Scan for the cell matching the given text and deliver its (x, y) coordinate at center. 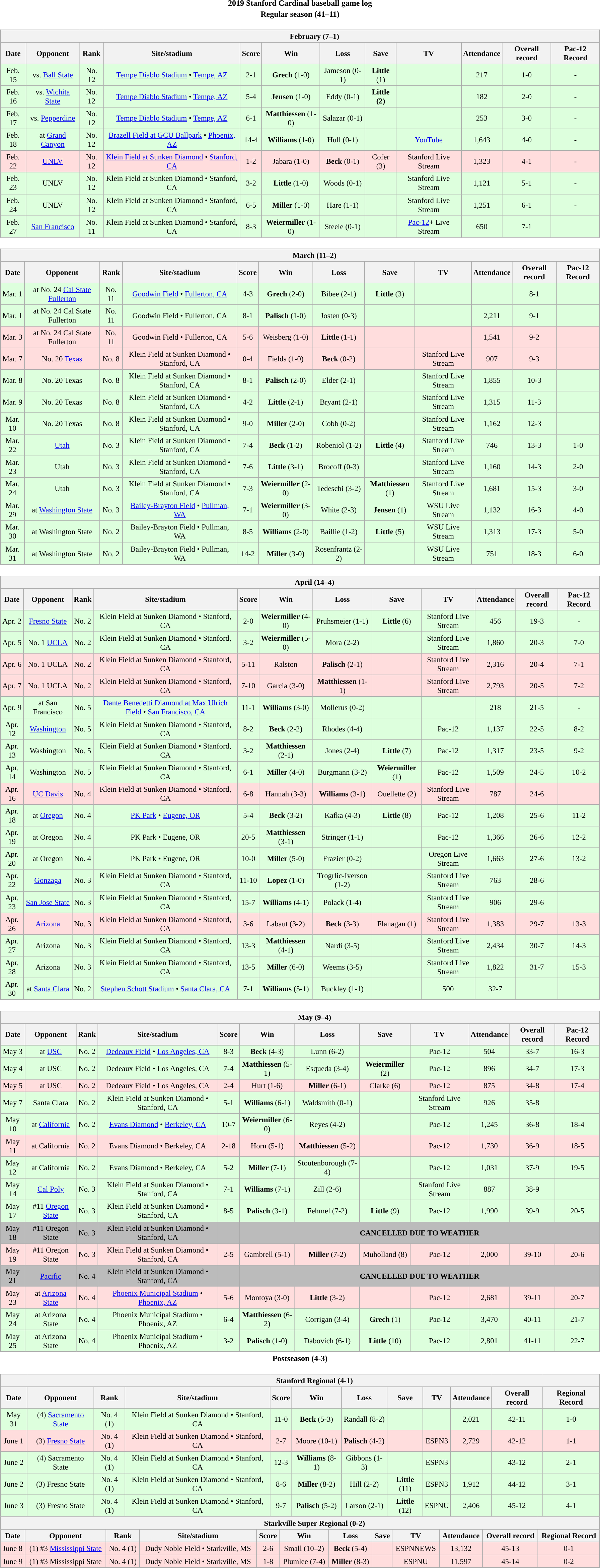
21-7 (577, 1319)
May 5 (13, 1086)
Clarke (6) (385, 1086)
36-9 (532, 1146)
2,021 (471, 1419)
Miller (1-0) (291, 205)
Rosenfrantz (2-2) (339, 553)
1,162 (492, 423)
Dabovich (6-1) (327, 1341)
Apr. 27 (12, 945)
Labaut (3-2) (286, 924)
Jabara (1-0) (291, 161)
Beck (0-2) (339, 359)
9-7 (281, 1506)
May 7 (13, 1102)
1,860 (495, 642)
1,730 (489, 1146)
Apr. 16 (12, 794)
9-0 (248, 423)
Beck (4-3) (267, 1052)
Gonzaga (48, 880)
35-8 (532, 1102)
at Grand Canyon (53, 140)
Mar. 7 (13, 359)
30-7 (537, 945)
Josten (0-3) (339, 315)
18-4 (577, 1125)
20-6 (577, 1255)
Larson (2-1) (364, 1506)
29-7 (537, 924)
Williams (4-1) (286, 902)
5-11 (248, 664)
20-3 (537, 642)
Beck (2-2) (286, 729)
Williams (7-1) (267, 1190)
1,121 (482, 183)
14-2 (248, 553)
May 31 (14, 1419)
15-7 (248, 902)
Stanford Regional (4-1) (300, 1380)
5-2 (228, 1167)
Apr. 13 (12, 751)
27-6 (537, 859)
Brocoff (0-3) (339, 467)
Hannah (3-3) (286, 794)
2-5 (228, 1255)
Williams (3-0) (286, 707)
1,251 (482, 205)
Feb. 17 (13, 119)
May 12 (13, 1167)
Garcia (3-0) (286, 686)
Pacific (51, 1276)
Randall (8-2) (364, 1419)
May 24 (13, 1319)
Reyes (4-2) (327, 1125)
3-6 (248, 924)
Matthiessen (6-2) (267, 1319)
May 17 (13, 1211)
Bibee (2-1) (339, 294)
Jameson (0-1) (343, 75)
Frazier (0-2) (342, 859)
May 25 (13, 1341)
1,681 (492, 488)
Starkville Super Regional (0-2) (300, 1523)
Corrigan (3-4) (327, 1319)
25-6 (537, 816)
vs. Wichita State (53, 96)
March (11–2) (300, 255)
1-1 (571, 1441)
2-6 (268, 1549)
2,434 (495, 945)
Little (3-2) (327, 1297)
39-11 (532, 1297)
Matthiessen (5-1) (267, 1068)
14-4 (251, 140)
23-5 (537, 751)
10-7 (228, 1125)
Feb. 15 (13, 75)
41-11 (532, 1341)
Kafka (4-3) (342, 816)
Ralston (286, 664)
Mar. 29 (13, 510)
Williams (2-0) (286, 532)
Palisch (5-2) (316, 1506)
Mar. 30 (13, 532)
Apr. 2 (12, 621)
Weems (3-5) (342, 967)
May 21 (13, 1276)
Moore (10-1) (316, 1441)
4-3 (248, 294)
504 (489, 1052)
Small (10–2) (304, 1549)
3-1 (571, 1484)
February (7–1) (300, 36)
Buckley (1-1) (342, 989)
May 14 (13, 1190)
Beck (1-2) (286, 445)
Rhodes (4-4) (342, 729)
Little (10) (385, 1341)
Little (2-1) (286, 402)
9-1 (534, 315)
Weiermiller (5-0) (286, 642)
1,245 (489, 1125)
24-5 (537, 772)
June 8 (13, 1549)
Miller (8-2) (316, 1484)
Esqueda (3-4) (327, 1068)
Elder (2-1) (339, 380)
500 (448, 989)
40-11 (532, 1319)
9-3 (534, 359)
Hill (2-2) (364, 1484)
Little (5) (390, 532)
Mollerus (0-2) (342, 707)
1,208 (495, 816)
Burgmann (3-2) (342, 772)
Apr. 20 (12, 859)
21-5 (537, 707)
Cobb (0-2) (339, 423)
Miller (2-0) (286, 423)
Hare (1-1) (343, 205)
Muholland (8) (385, 1255)
Matthiessen (2-1) (286, 751)
906 (495, 902)
1,855 (492, 380)
1,132 (492, 510)
1,323 (482, 161)
Polack (1-4) (342, 902)
at San Francisco (48, 707)
vs. Pepperdine (53, 119)
Apr. 5 (12, 642)
Williams (6-1) (267, 1102)
1,031 (489, 1167)
Matthiessen (3-1) (286, 837)
34-8 (532, 1086)
Miller (8-3) (350, 1561)
Miller (7-1) (267, 1167)
Little (1-1) (339, 337)
Lopez (1-0) (286, 880)
1,160 (492, 467)
Matthiessen (1-1) (342, 686)
39-9 (532, 1211)
Williams (1-0) (291, 140)
Trogrlic-Iverson (1-2) (342, 880)
Miller (5-0) (286, 859)
June 3 (14, 1506)
19-5 (577, 1167)
1-8 (268, 1561)
6-0 (578, 553)
Little (3-1) (286, 467)
ESPNNEWS (416, 1549)
Miller (4-0) (286, 772)
Mar. 23 (13, 467)
Apr. 28 (12, 967)
Miller (6-1) (327, 1086)
Weiermiller (2-0) (286, 488)
24-6 (537, 794)
Pac-12+ Live Stream (429, 226)
5-0 (578, 532)
253 (482, 119)
Apr. 26 (12, 924)
2,000 (489, 1255)
Mar. 8 (13, 380)
1,643 (482, 140)
May 3 (13, 1052)
Palisch (2-0) (286, 380)
2,801 (489, 1341)
Beck (5-4) (350, 1549)
20-7 (577, 1297)
Weiermiller (2) (385, 1068)
Little (12) (405, 1506)
907 (492, 359)
217 (482, 75)
20-4 (537, 664)
Feb. 18 (13, 140)
Mar. 24 (13, 488)
218 (495, 707)
31-7 (537, 967)
Matthiessen (1-0) (291, 119)
2,681 (489, 1297)
at Santa Clara (48, 989)
1,315 (492, 402)
1,366 (495, 837)
22-5 (537, 729)
42-12 (517, 1441)
34-7 (532, 1068)
Williams (5-1) (286, 989)
June 9 (13, 1561)
Little (4) (390, 445)
0-2 (569, 1561)
0-1 (569, 1549)
Beck (3-2) (286, 816)
18-3 (534, 553)
2,316 (495, 664)
Little (3) (390, 294)
1,822 (495, 967)
Pruhsmeier (1-1) (342, 621)
Santa Clara (51, 1102)
Weiermiller (1) (397, 772)
Flanagan (1) (397, 924)
Palisch (4-2) (364, 1441)
45-12 (517, 1506)
Feb. 22 (13, 161)
Mar. 31 (13, 553)
2,729 (471, 1441)
26-6 (537, 837)
875 (489, 1086)
Beck (5-3) (316, 1419)
Little (6) (397, 621)
1-2 (251, 161)
746 (492, 445)
Mar. 3 (13, 337)
Mar. 22 (13, 445)
8-6 (281, 1484)
Robeniol (1-2) (339, 445)
42-11 (517, 1419)
1,663 (495, 859)
Hull (0-1) (343, 140)
Eddy (0-1) (343, 96)
vs. Ball State (53, 75)
Little (8) (397, 816)
San Francisco (53, 226)
11-10 (248, 880)
2-18 (228, 1146)
Baillie (1-2) (339, 532)
Apr. 18 (12, 816)
Apr. 9 (12, 707)
38-9 (532, 1190)
1,313 (492, 532)
6-8 (248, 794)
Apr. 30 (12, 989)
May 4 (13, 1068)
18-5 (577, 1146)
Lunn (6-2) (327, 1052)
896 (489, 1068)
763 (495, 880)
2,211 (492, 315)
36-8 (532, 1125)
7-2 (579, 686)
11,597 (461, 1561)
Weiermiller (4-0) (286, 621)
YouTube (429, 140)
29-6 (537, 902)
1,317 (495, 751)
22-7 (577, 1341)
Oregon Live Stream (448, 859)
Feb. 23 (13, 183)
751 (492, 553)
Mar. 10 (13, 423)
May 10 (13, 1125)
Beck (0-1) (343, 161)
Feb. 27 (13, 226)
6-5 (251, 205)
13,132 (461, 1549)
39-10 (532, 1255)
May 19 (13, 1255)
Mar. 9 (13, 402)
7-0 (579, 642)
2-4 (228, 1086)
19-3 (537, 621)
June 1 (14, 1441)
32-7 (495, 989)
33-7 (532, 1052)
28-6 (537, 880)
Apr. 14 (12, 772)
Fields (1-0) (286, 359)
Apr. 22 (12, 880)
0-4 (248, 359)
Apr. 23 (12, 902)
2-7 (281, 1441)
17-4 (577, 1086)
Little (1) (381, 75)
May 11 (13, 1146)
Feb. 24 (13, 205)
Cal Poly (51, 1190)
Gibbons (1-3) (364, 1462)
Weiermiller (3-0) (286, 510)
Weiermiller (1-0) (291, 226)
1,912 (471, 1484)
456 (495, 621)
Miller (7-2) (327, 1255)
13-5 (248, 967)
45-13 (510, 1549)
7-3 (248, 488)
Little (11) (405, 1484)
Little (2) (381, 96)
Palisch (2-1) (342, 664)
Little (7) (397, 751)
Cofer (3) (381, 161)
11-0 (281, 1419)
10-2 (579, 772)
Zill (2-6) (327, 1190)
May 18 (13, 1232)
Jensen (1) (390, 510)
1,509 (495, 772)
Steele (0-1) (343, 226)
San Jose State (48, 902)
Horn (5-1) (267, 1146)
182 (482, 96)
May (9–4) (300, 1017)
Fresno State (48, 621)
Apr. 12 (12, 729)
Matthiessen (1) (390, 488)
Stoutenborough (7-4) (327, 1167)
1,137 (495, 729)
Jones (2-4) (342, 751)
12-2 (579, 837)
Fehmel (7-2) (327, 1211)
11-1 (248, 707)
1,383 (495, 924)
7-6 (248, 467)
Apr. 6 (12, 664)
Mora (2-2) (342, 642)
Grech (1) (385, 1319)
Apr. 7 (12, 686)
787 (495, 794)
10-0 (248, 859)
4-2 (248, 402)
45-14 (510, 1561)
Bryant (2-1) (339, 402)
May 23 (13, 1297)
White (2-3) (339, 510)
2,406 (471, 1506)
887 (489, 1190)
Williams (8-1) (316, 1462)
Tedeschi (3-2) (339, 488)
Gambrell (5-1) (267, 1255)
Little (1-0) (291, 183)
11-2 (579, 816)
Stephen Schott Stadium • Santa Clara, CA (165, 989)
Brazell Field at GCU Ballpark • Phoenix, AZ (172, 140)
Little (9) (385, 1211)
2,793 (495, 686)
3,470 (489, 1319)
6-4 (228, 1319)
926 (489, 1102)
Weisberg (1-0) (286, 337)
Miller (3-0) (286, 553)
Jensen (1-0) (291, 96)
April (14–4) (300, 582)
Matthiessen (5-2) (327, 1146)
43-12 (517, 1462)
44-12 (517, 1484)
Woods (0-1) (343, 183)
Beck (3-3) (342, 924)
Grech (2-0) (286, 294)
Weiermiller (6-0) (267, 1125)
650 (482, 226)
1,541 (492, 337)
Salazar (0-1) (343, 119)
Williams (3-1) (342, 794)
Grech (1-0) (291, 75)
Dante Benedetti Diamond at Max Ulrich Field • San Francisco, CA (165, 707)
37-9 (532, 1167)
13-2 (579, 859)
Miller (6-0) (286, 967)
Apr. 19 (12, 837)
Nardi (3-5) (342, 945)
10-3 (534, 380)
Plumlee (7-4) (304, 1561)
7-10 (248, 686)
11-3 (534, 402)
Palisch (3-1) (267, 1211)
Stringer (1-1) (342, 837)
Matthiessen (4-1) (286, 945)
Hurt (1-6) (267, 1086)
UC Davis (48, 794)
1,990 (489, 1211)
Feb. 16 (13, 96)
Ouellette (2) (397, 794)
Waldsmith (0-1) (327, 1102)
Montoya (3-0) (267, 1297)
